Detect which cell encompasses the target text, then output its [X, Y] center coordinate. 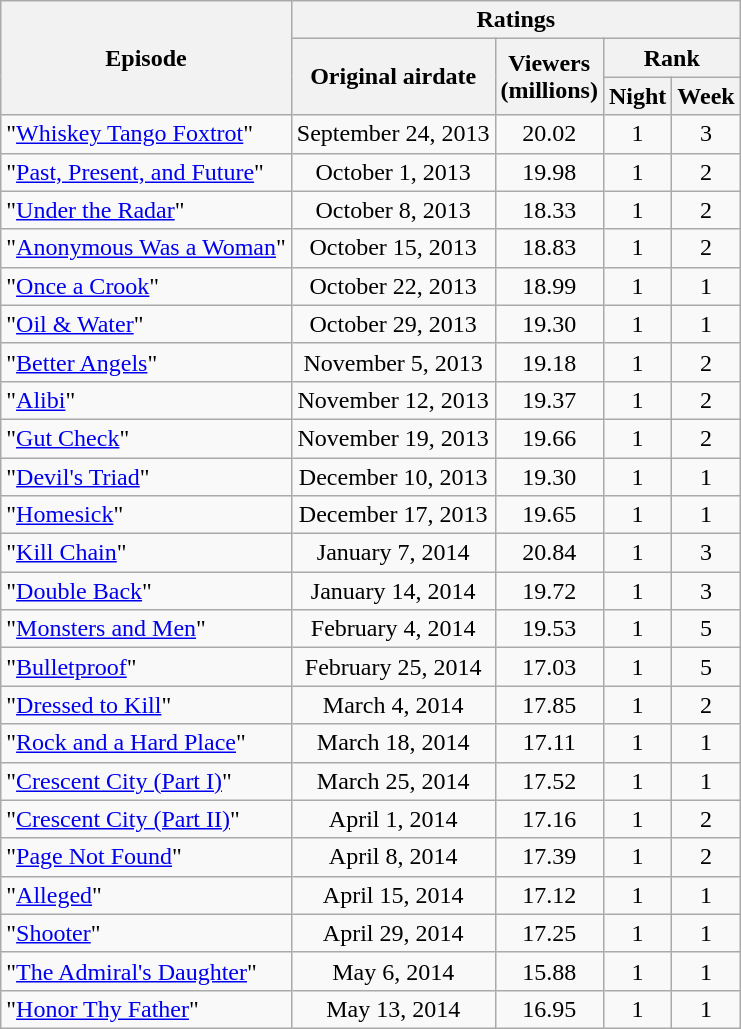
"Once a Crook" [146, 286]
October 8, 2013 [393, 210]
October 1, 2013 [393, 172]
15.88 [549, 971]
September 24, 2013 [393, 134]
17.03 [549, 667]
December 10, 2013 [393, 477]
April 29, 2014 [393, 933]
"Past, Present, and Future" [146, 172]
18.99 [549, 286]
"Crescent City (Part II)" [146, 819]
Night [637, 96]
17.39 [549, 857]
18.33 [549, 210]
17.25 [549, 933]
Viewers(millions) [549, 77]
19.72 [549, 591]
May 13, 2014 [393, 1009]
Original airdate [393, 77]
"Monsters and Men" [146, 629]
"The Admiral's Daughter" [146, 971]
April 1, 2014 [393, 819]
19.37 [549, 400]
"Devil's Triad" [146, 477]
January 7, 2014 [393, 553]
19.18 [549, 362]
18.83 [549, 248]
19.65 [549, 515]
17.12 [549, 895]
19.66 [549, 438]
March 18, 2014 [393, 743]
"Bulletproof" [146, 667]
October 15, 2013 [393, 248]
"Dressed to Kill" [146, 705]
"Gut Check" [146, 438]
"Better Angels" [146, 362]
"Kill Chain" [146, 553]
"Rock and a Hard Place" [146, 743]
19.98 [549, 172]
"Oil & Water" [146, 324]
October 22, 2013 [393, 286]
November 19, 2013 [393, 438]
"Homesick" [146, 515]
17.85 [549, 705]
November 12, 2013 [393, 400]
October 29, 2013 [393, 324]
17.11 [549, 743]
Rank [672, 58]
"Honor Thy Father" [146, 1009]
April 15, 2014 [393, 895]
April 8, 2014 [393, 857]
20.02 [549, 134]
"Anonymous Was a Woman" [146, 248]
February 4, 2014 [393, 629]
Ratings [516, 20]
"Whiskey Tango Foxtrot" [146, 134]
17.16 [549, 819]
Episode [146, 58]
20.84 [549, 553]
"Shooter" [146, 933]
"Alibi" [146, 400]
19.53 [549, 629]
January 14, 2014 [393, 591]
February 25, 2014 [393, 667]
Week [706, 96]
"Double Back" [146, 591]
March 4, 2014 [393, 705]
November 5, 2013 [393, 362]
"Alleged" [146, 895]
"Under the Radar" [146, 210]
May 6, 2014 [393, 971]
"Crescent City (Part I)" [146, 781]
17.52 [549, 781]
December 17, 2013 [393, 515]
"Page Not Found" [146, 857]
16.95 [549, 1009]
March 25, 2014 [393, 781]
